Detect which cell encompasses the target text, then output its [X, Y] center coordinate. 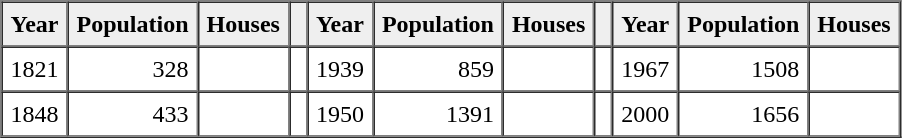
1950 [340, 114]
1848 [35, 114]
1391 [438, 114]
433 [133, 114]
1967 [645, 68]
1656 [743, 114]
1821 [35, 68]
1939 [340, 68]
2000 [645, 114]
859 [438, 68]
1508 [743, 68]
328 [133, 68]
